Provide the [X, Y] coordinate of the cell's center where the given text is located.  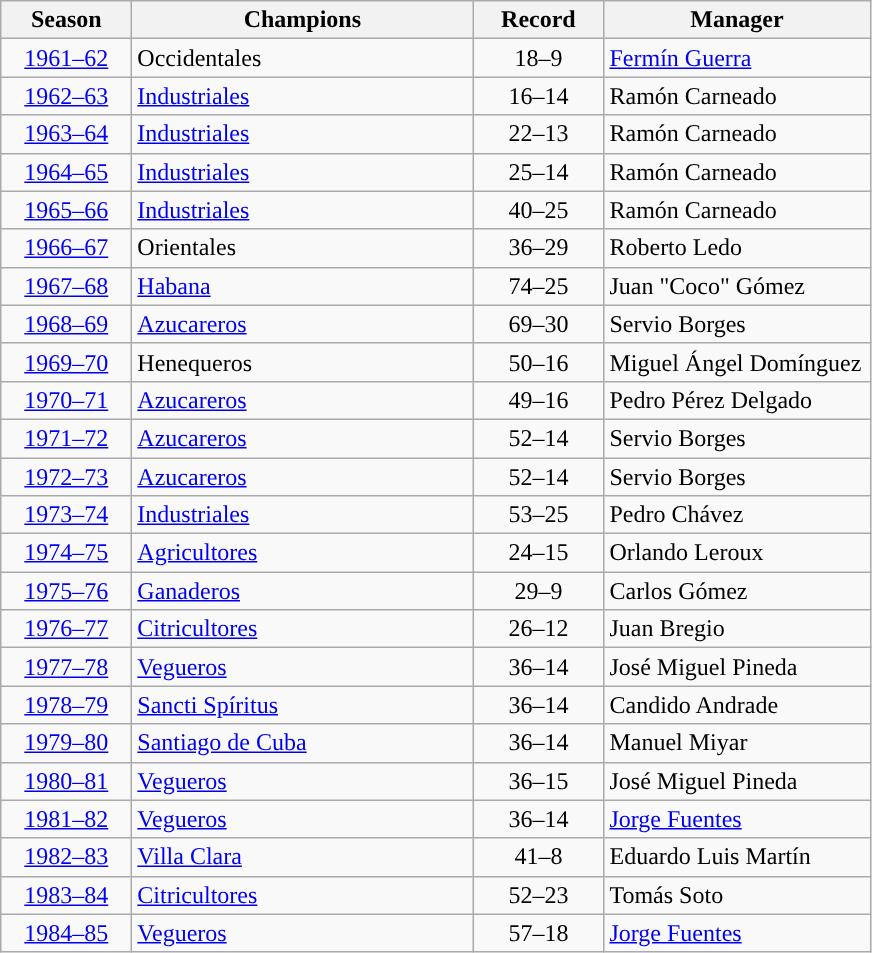
Roberto Ledo [737, 248]
Ganaderos [302, 591]
1980–81 [66, 781]
16–14 [538, 96]
49–16 [538, 400]
Manuel Miyar [737, 743]
1963–64 [66, 134]
25–14 [538, 172]
1967–68 [66, 286]
26–12 [538, 629]
69–30 [538, 324]
Habana [302, 286]
Fermín Guerra [737, 58]
Juan "Coco" Gómez [737, 286]
1973–74 [66, 515]
1970–71 [66, 400]
Record [538, 20]
Sancti Spíritus [302, 705]
Season [66, 20]
1983–84 [66, 895]
52–23 [538, 895]
1982–83 [66, 857]
24–15 [538, 553]
18–9 [538, 58]
29–9 [538, 591]
Villa Clara [302, 857]
1969–70 [66, 362]
Pedro Pérez Delgado [737, 400]
22–13 [538, 134]
1962–63 [66, 96]
Carlos Gómez [737, 591]
1961–62 [66, 58]
1964–65 [66, 172]
Manager [737, 20]
1968–69 [66, 324]
36–15 [538, 781]
57–18 [538, 933]
41–8 [538, 857]
Champions [302, 20]
Miguel Ángel Domínguez [737, 362]
50–16 [538, 362]
1975–76 [66, 591]
Pedro Chávez [737, 515]
Orlando Leroux [737, 553]
74–25 [538, 286]
53–25 [538, 515]
1965–66 [66, 210]
1971–72 [66, 438]
Occidentales [302, 58]
Tomás Soto [737, 895]
1972–73 [66, 477]
1966–67 [66, 248]
Juan Bregio [737, 629]
Santiago de Cuba [302, 743]
1979–80 [66, 743]
1978–79 [66, 705]
Agricultores [302, 553]
Orientales [302, 248]
1981–82 [66, 819]
1984–85 [66, 933]
1974–75 [66, 553]
1976–77 [66, 629]
Eduardo Luis Martín [737, 857]
36–29 [538, 248]
1977–78 [66, 667]
Henequeros [302, 362]
40–25 [538, 210]
Candido Andrade [737, 705]
